Determine the [X, Y] coordinate at the center of the cell enclosing the given text.  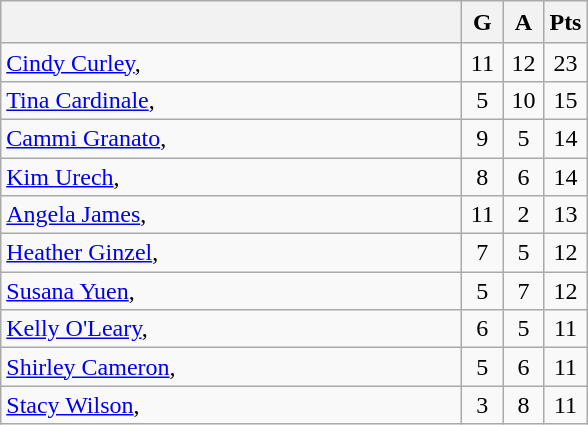
15 [566, 100]
Susana Yuen, [232, 291]
Heather Ginzel, [232, 253]
A [524, 22]
Angela James, [232, 215]
Stacy Wilson, [232, 405]
G [482, 22]
10 [524, 100]
Shirley Cameron, [232, 367]
13 [566, 215]
Pts [566, 22]
3 [482, 405]
Cindy Curley, [232, 62]
9 [482, 138]
Tina Cardinale, [232, 100]
Cammi Granato, [232, 138]
2 [524, 215]
Kelly O'Leary, [232, 329]
Kim Urech, [232, 177]
23 [566, 62]
